From the cell containing the given text, extract its center point as (X, Y) coordinate. 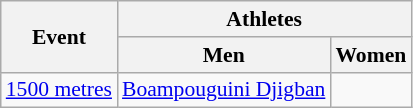
Men (224, 55)
Women (370, 55)
Athletes (264, 19)
Event (59, 36)
Boampouguini Djigban (224, 90)
1500 metres (59, 90)
